Detect which cell encompasses the target text, then output its [x, y] center coordinate. 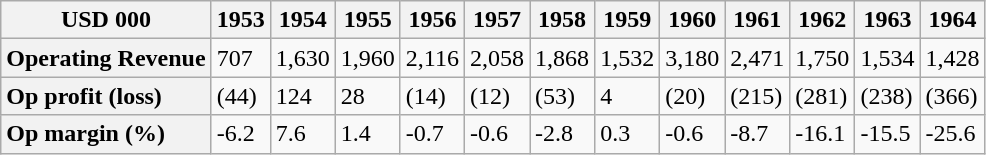
7.6 [302, 134]
707 [240, 58]
1,534 [888, 58]
3,180 [692, 58]
(281) [822, 96]
1964 [952, 20]
28 [368, 96]
1955 [368, 20]
(12) [496, 96]
(366) [952, 96]
(44) [240, 96]
1,750 [822, 58]
1956 [432, 20]
0.3 [628, 134]
1962 [822, 20]
124 [302, 96]
1,868 [562, 58]
1,532 [628, 58]
2,471 [758, 58]
1,960 [368, 58]
1953 [240, 20]
Operating Revenue [106, 58]
1,630 [302, 58]
-8.7 [758, 134]
(14) [432, 96]
1957 [496, 20]
1,428 [952, 58]
-25.6 [952, 134]
(215) [758, 96]
1958 [562, 20]
4 [628, 96]
1959 [628, 20]
USD 000 [106, 20]
1954 [302, 20]
1961 [758, 20]
Op margin (%) [106, 134]
1.4 [368, 134]
(238) [888, 96]
2,116 [432, 58]
2,058 [496, 58]
(20) [692, 96]
-16.1 [822, 134]
-15.5 [888, 134]
1960 [692, 20]
1963 [888, 20]
Op profit (loss) [106, 96]
-6.2 [240, 134]
-0.7 [432, 134]
-2.8 [562, 134]
(53) [562, 96]
